Identify which cell holds the provided text, then report its (x, y) central coordinate. 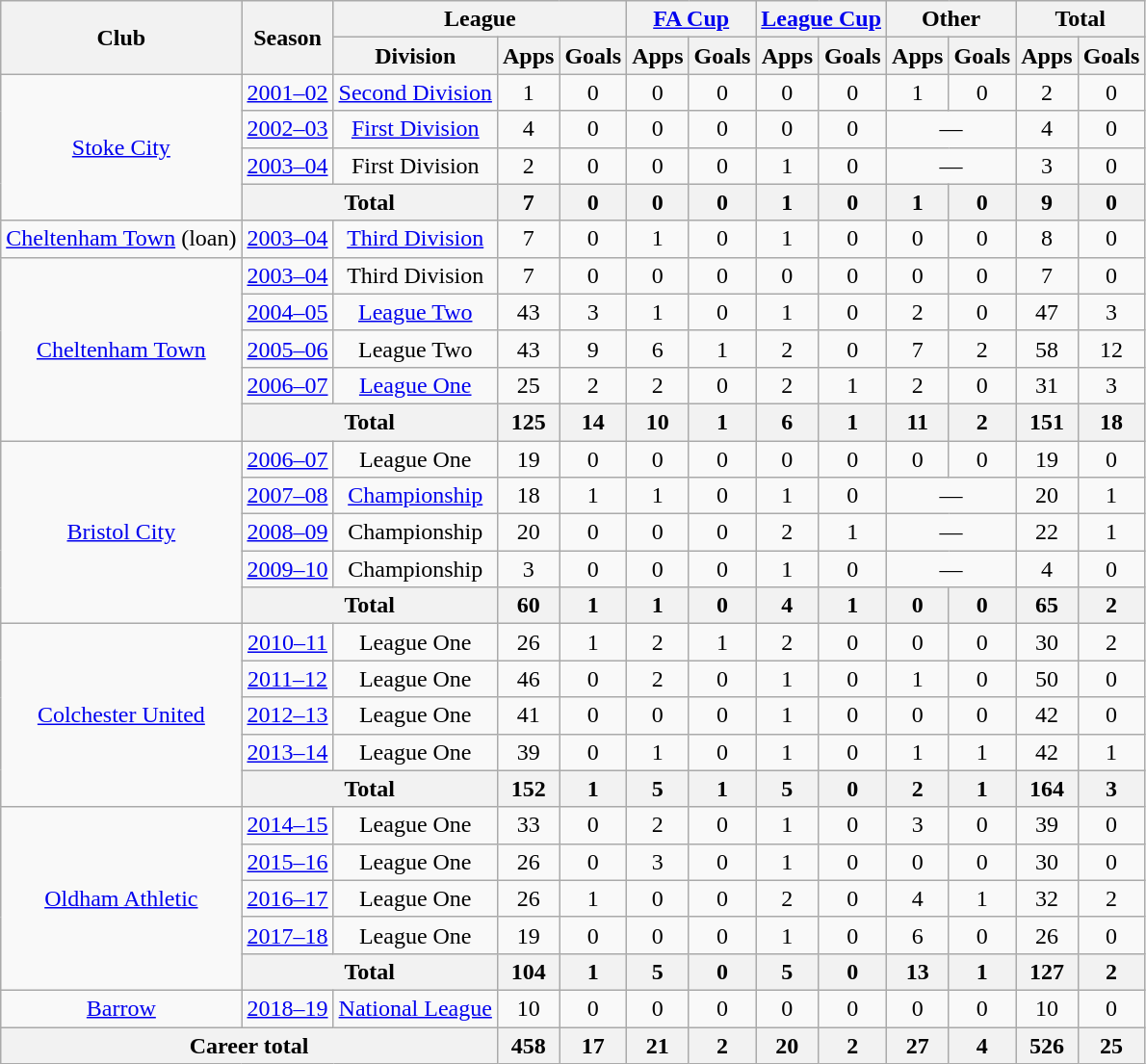
13 (918, 972)
11 (918, 422)
Stoke City (121, 147)
50 (1047, 679)
2001–02 (287, 92)
National League (415, 1008)
Barrow (121, 1008)
FA Cup (691, 19)
League (480, 19)
Career total (249, 1045)
2015–16 (287, 862)
2018–19 (287, 1008)
2017–18 (287, 935)
164 (1047, 789)
Division (415, 56)
2008–09 (287, 532)
2016–17 (287, 898)
127 (1047, 972)
2012–13 (287, 715)
Oldham Athletic (121, 898)
17 (593, 1045)
14 (593, 422)
League Cup (821, 19)
27 (918, 1045)
8 (1047, 239)
33 (528, 825)
22 (1047, 532)
458 (528, 1045)
2005–06 (287, 349)
21 (658, 1045)
526 (1047, 1045)
2002–03 (287, 129)
125 (528, 422)
31 (1047, 385)
2010–11 (287, 642)
104 (528, 972)
Other (951, 19)
Cheltenham Town (121, 349)
Bristol City (121, 532)
41 (528, 715)
47 (1047, 312)
60 (528, 606)
46 (528, 679)
2013–14 (287, 752)
Colchester United (121, 715)
2004–05 (287, 312)
58 (1047, 349)
Cheltenham Town (loan) (121, 239)
2014–15 (287, 825)
Club (121, 38)
12 (1111, 349)
32 (1047, 898)
2007–08 (287, 496)
152 (528, 789)
65 (1047, 606)
Second Division (415, 92)
151 (1047, 422)
Season (287, 38)
2011–12 (287, 679)
2009–10 (287, 569)
